Determine the (x, y) coordinate at the center of the cell enclosing the given text.  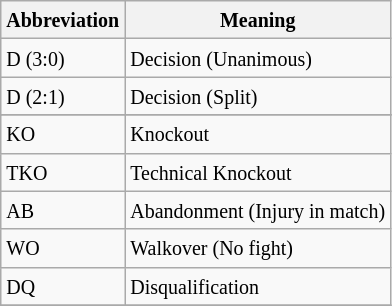
TKO (63, 172)
D (3:0) (63, 58)
Technical Knockout (258, 172)
DQ (63, 286)
Abandonment (Injury in match) (258, 210)
Decision (Unanimous) (258, 58)
Disqualification (258, 286)
AB (63, 210)
Abbreviation (63, 20)
D (2:1) (63, 96)
Decision (Split) (258, 96)
WO (63, 248)
Walkover (No fight) (258, 248)
Knockout (258, 134)
Meaning (258, 20)
KO (63, 134)
